Locate the cell with the specified text and output its [X, Y] center coordinate. 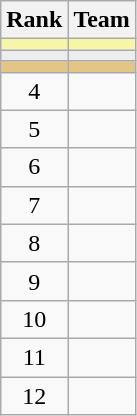
10 [34, 319]
8 [34, 243]
Team [102, 20]
6 [34, 167]
12 [34, 395]
Rank [34, 20]
5 [34, 129]
11 [34, 357]
4 [34, 91]
9 [34, 281]
7 [34, 205]
